Return the (x, y) coordinate for the center point of the cell that contains the specified text.  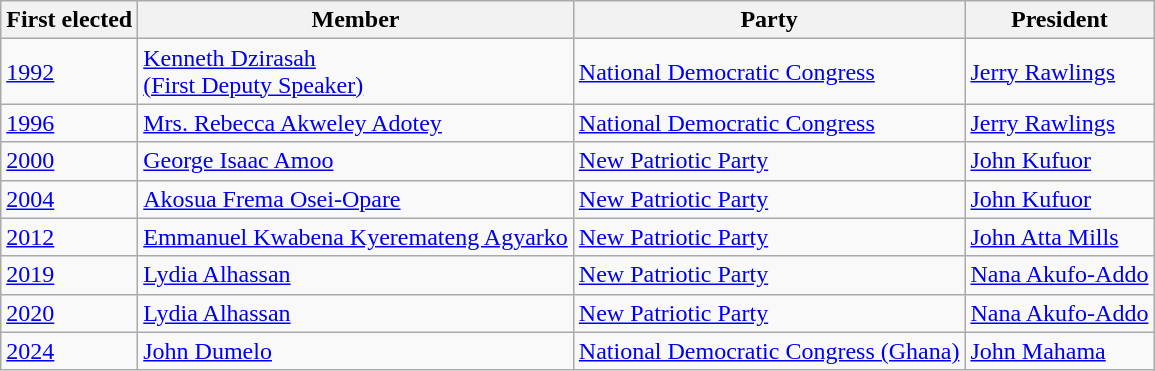
1996 (70, 123)
Mrs. Rebecca Akweley Adotey (356, 123)
2019 (70, 275)
President (1060, 20)
2012 (70, 237)
Kenneth Dzirasah(First Deputy Speaker) (356, 72)
First elected (70, 20)
2020 (70, 313)
George Isaac Amoo (356, 161)
Party (769, 20)
John Atta Mills (1060, 237)
Member (356, 20)
John Mahama (1060, 351)
John Dumelo (356, 351)
Emmanuel Kwabena Kyeremateng Agyarko (356, 237)
1992 (70, 72)
2004 (70, 199)
2000 (70, 161)
Akosua Frema Osei-Opare (356, 199)
National Democratic Congress (Ghana) (769, 351)
2024 (70, 351)
